Provide the [X, Y] coordinate of the cell's center where the given text is located.  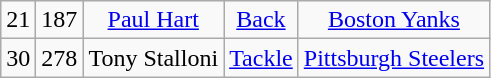
278 [60, 58]
Pittsburgh Steelers [394, 58]
21 [18, 20]
Back [262, 20]
Paul Hart [154, 20]
Tony Stalloni [154, 58]
Tackle [262, 58]
187 [60, 20]
Boston Yanks [394, 20]
30 [18, 58]
